Pinpoint the cell where the given text exists, returning its [X, Y] midpoint coordinate. 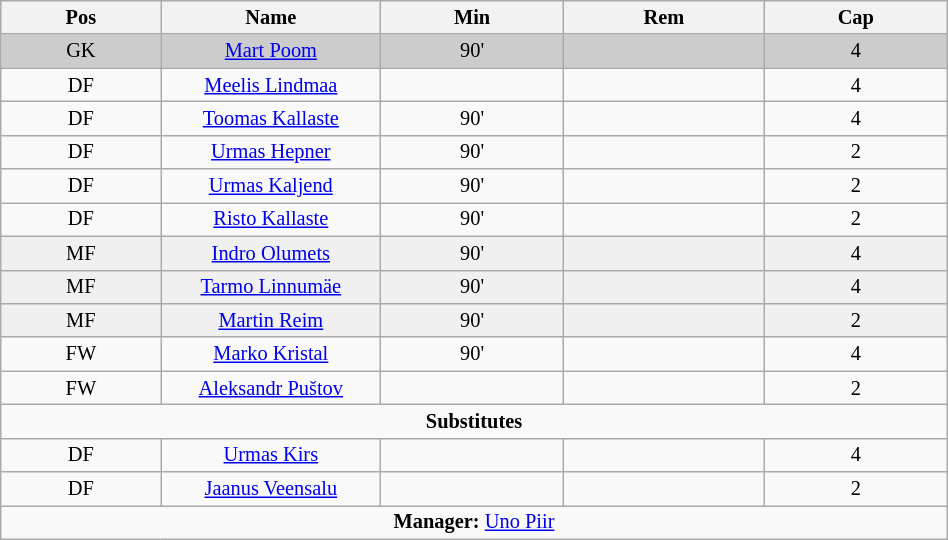
Name [271, 17]
Toomas Kallaste [271, 118]
Manager: Uno Piir [474, 522]
Min [472, 17]
Urmas Kaljend [271, 186]
Martin Reim [271, 320]
Rem [664, 17]
Aleksandr Puštov [271, 388]
Marko Kristal [271, 354]
Indro Olumets [271, 253]
Meelis Lindmaa [271, 85]
GK [81, 51]
Urmas Hepner [271, 152]
Jaanus Veensalu [271, 489]
Tarmo Linnumäe [271, 287]
Pos [81, 17]
Cap [856, 17]
Urmas Kirs [271, 455]
Mart Poom [271, 51]
Substitutes [474, 421]
Risto Kallaste [271, 219]
